Scan for the cell matching the given text and deliver its (X, Y) coordinate at center. 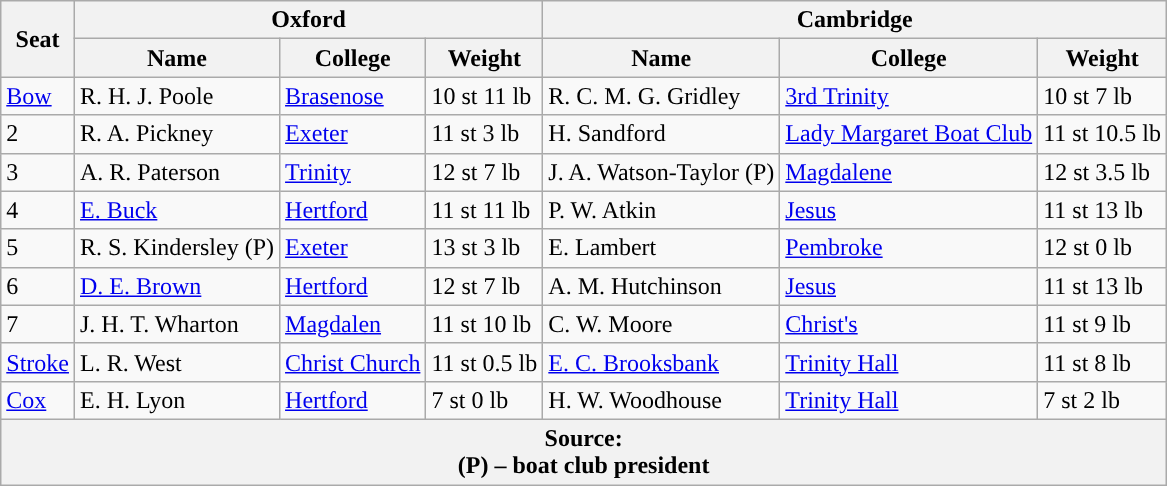
E. Buck (176, 210)
A. M. Hutchinson (662, 286)
J. H. T. Wharton (176, 324)
Brasenose (353, 96)
Oxford (308, 20)
3rd Trinity (909, 96)
P. W. Atkin (662, 210)
E. C. Brooksbank (662, 362)
L. R. West (176, 362)
Magdalen (353, 324)
7 st 0 lb (484, 400)
R. C. M. G. Gridley (662, 96)
H. W. Woodhouse (662, 400)
11 st 11 lb (484, 210)
R. H. J. Poole (176, 96)
Seat (38, 39)
11 st 9 lb (1102, 324)
6 (38, 286)
Lady Margaret Boat Club (909, 134)
7 (38, 324)
2 (38, 134)
10 st 7 lb (1102, 96)
R. A. Pickney (176, 134)
A. R. Paterson (176, 172)
D. E. Brown (176, 286)
11 st 3 lb (484, 134)
C. W. Moore (662, 324)
Christ's (909, 324)
R. S. Kindersley (P) (176, 248)
Cambridge (855, 20)
Christ Church (353, 362)
Bow (38, 96)
J. A. Watson-Taylor (P) (662, 172)
H. Sandford (662, 134)
5 (38, 248)
Stroke (38, 362)
Pembroke (909, 248)
Source:(P) – boat club president (584, 452)
11 st 10 lb (484, 324)
12 st 0 lb (1102, 248)
Magdalene (909, 172)
Trinity (353, 172)
7 st 2 lb (1102, 400)
10 st 11 lb (484, 96)
12 st 3.5 lb (1102, 172)
4 (38, 210)
E. Lambert (662, 248)
11 st 0.5 lb (484, 362)
13 st 3 lb (484, 248)
3 (38, 172)
E. H. Lyon (176, 400)
11 st 8 lb (1102, 362)
11 st 10.5 lb (1102, 134)
Cox (38, 400)
